Extract the [X, Y] coordinate from the center of the cell holding the provided text.  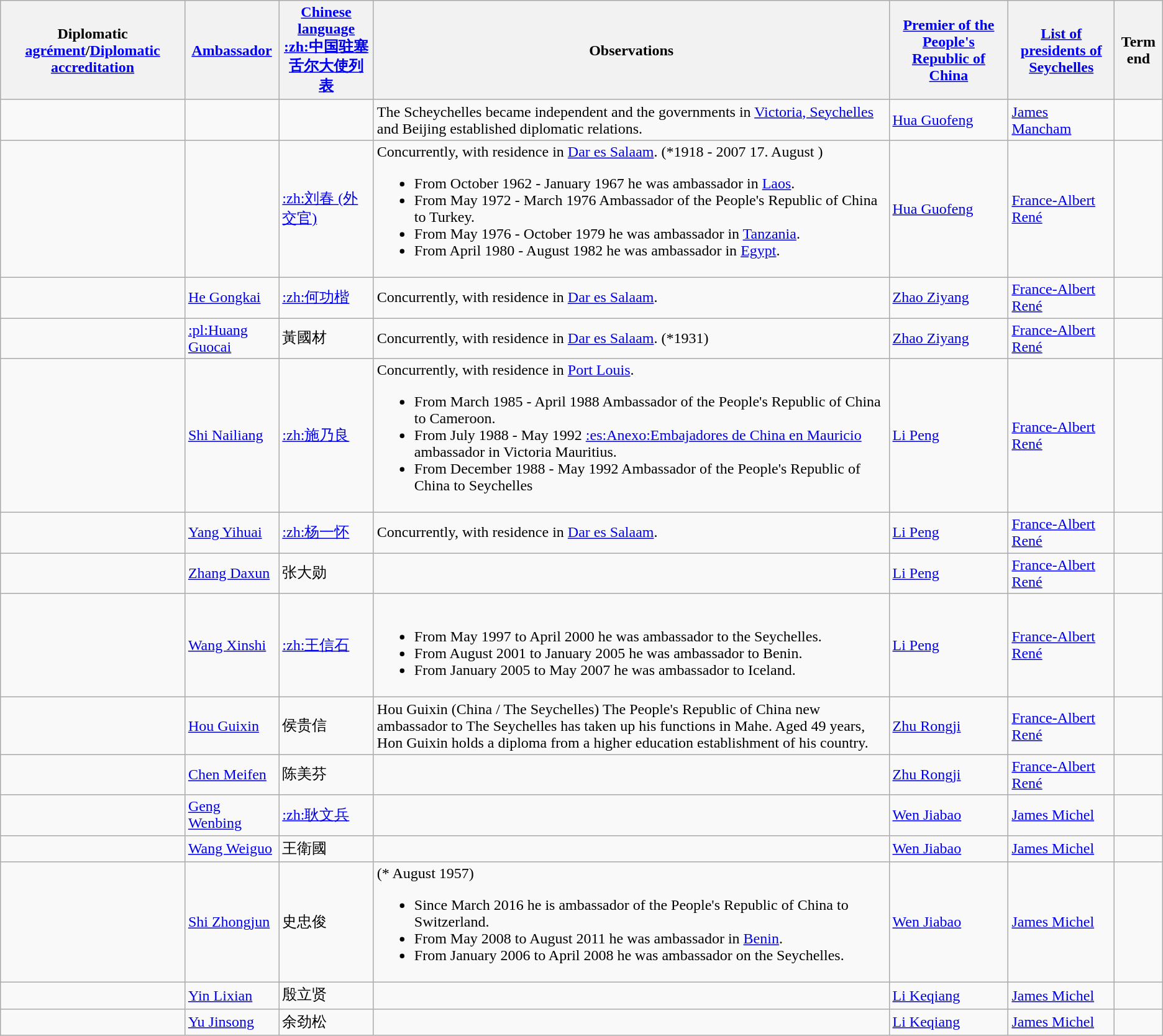
Zhang Daxun [231, 573]
余劲松 [327, 1022]
殷立贤 [327, 996]
张大勋 [327, 573]
Diplomatic agrément/Diplomatic accreditation [93, 50]
Shi Zhongjun [231, 922]
:pl:Huang Guocai [231, 338]
王衛國 [327, 849]
Ambassador [231, 50]
Geng Wenbing [231, 815]
Hou Guixin [231, 726]
史忠俊 [327, 922]
Premier of the People's Republic of China [949, 50]
Concurrently, with residence in Dar es Salaam. (*1931) [631, 338]
:zh:施乃良 [327, 436]
Yin Lixian [231, 996]
黃國材 [327, 338]
:zh:刘春 (外交官) [327, 209]
Shi Nailiang [231, 436]
:zh:王信石 [327, 645]
Yu Jinsong [231, 1022]
List of presidents of Seychelles [1061, 50]
Chinese language:zh:中国驻塞舌尔大使列表 [327, 50]
Yang Yihuai [231, 533]
侯贵信 [327, 726]
Wang Xinshi [231, 645]
Wang Weiguo [231, 849]
:zh:何功楷 [327, 297]
Term end [1139, 50]
Chen Meifen [231, 774]
The Scheychelles became independent and the governments in Victoria, Seychelles and Beijing established diplomatic relations. [631, 119]
:zh:杨一怀 [327, 533]
James Mancham [1061, 119]
:zh:耿文兵 [327, 815]
He Gongkai [231, 297]
陈美芬 [327, 774]
Observations [631, 50]
